Search for the cell housing the specified text and yield its (X, Y) center coordinate. 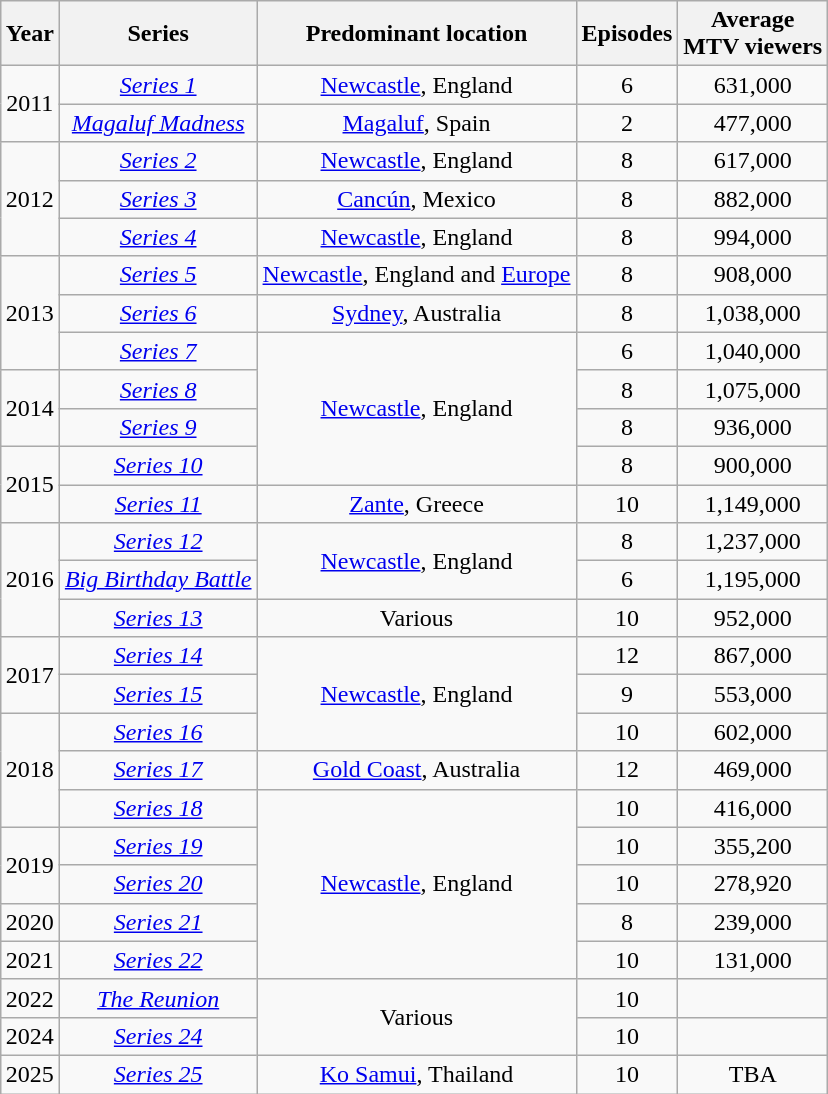
9 (627, 694)
2025 (30, 1074)
Series 21 (158, 922)
TBA (753, 1074)
2018 (30, 770)
900,000 (753, 465)
2012 (30, 199)
Big Birthday Battle (158, 580)
2017 (30, 675)
416,000 (753, 808)
Predominant location (416, 34)
1,195,000 (753, 580)
Series 22 (158, 960)
2014 (30, 408)
2019 (30, 865)
882,000 (753, 199)
Series 4 (158, 237)
2013 (30, 313)
631,000 (753, 85)
Gold Coast, Australia (416, 770)
Series 24 (158, 1036)
Series 8 (158, 389)
Series 20 (158, 884)
Series 11 (158, 503)
867,000 (753, 656)
952,000 (753, 618)
1,038,000 (753, 313)
Episodes (627, 34)
553,000 (753, 694)
Series 5 (158, 275)
Magaluf Madness (158, 123)
Series 7 (158, 351)
Series 10 (158, 465)
1,075,000 (753, 389)
2015 (30, 484)
Series 17 (158, 770)
Series 2 (158, 161)
278,920 (753, 884)
Sydney, Australia (416, 313)
477,000 (753, 123)
Series 1 (158, 85)
AverageMTV viewers (753, 34)
Series 15 (158, 694)
2020 (30, 922)
Series (158, 34)
2011 (30, 104)
Series 14 (158, 656)
Magaluf, Spain (416, 123)
2024 (30, 1036)
2022 (30, 998)
2016 (30, 580)
The Reunion (158, 998)
936,000 (753, 427)
Series 6 (158, 313)
Series 16 (158, 732)
131,000 (753, 960)
1,237,000 (753, 542)
908,000 (753, 275)
Series 19 (158, 846)
Series 13 (158, 618)
1,149,000 (753, 503)
Series 25 (158, 1074)
Year (30, 34)
602,000 (753, 732)
Zante, Greece (416, 503)
Series 18 (158, 808)
2021 (30, 960)
2 (627, 123)
239,000 (753, 922)
355,200 (753, 846)
Series 3 (158, 199)
1,040,000 (753, 351)
Series 12 (158, 542)
469,000 (753, 770)
Ko Samui, Thailand (416, 1074)
Cancún, Mexico (416, 199)
Series 9 (158, 427)
617,000 (753, 161)
Newcastle, England and Europe (416, 275)
994,000 (753, 237)
